Determine the (x, y) coordinate at the center of the cell enclosing the given text.  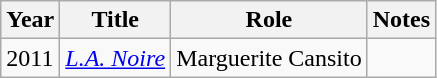
Marguerite Cansito (270, 58)
2011 (30, 58)
Notes (401, 20)
Year (30, 20)
Title (116, 20)
L.A. Noire (116, 58)
Role (270, 20)
